Pinpoint the cell where the given text exists, returning its [x, y] midpoint coordinate. 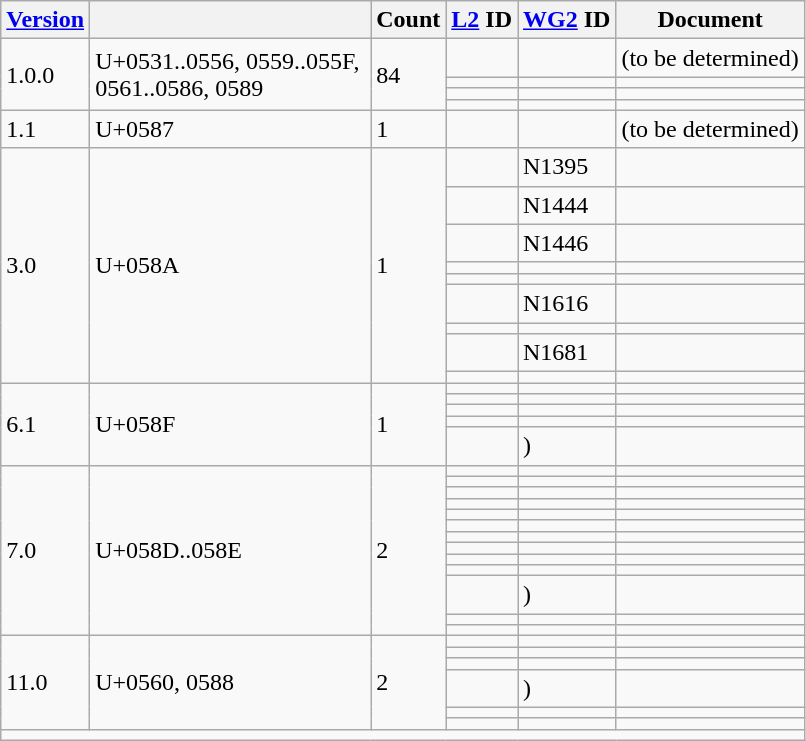
U+0587 [230, 129]
Version [46, 20]
L2 ID [482, 20]
3.0 [46, 266]
U+058A [230, 266]
6.1 [46, 424]
N1616 [567, 303]
84 [408, 74]
U+058F [230, 424]
1.1 [46, 129]
U+0531..0556, 0559..055F, 0561..0586, 0589 [230, 74]
1.0.0 [46, 74]
7.0 [46, 550]
11.0 [46, 682]
N1446 [567, 243]
U+0560, 0588 [230, 682]
U+058D..058E [230, 550]
Count [408, 20]
N1681 [567, 353]
Document [710, 20]
N1395 [567, 167]
WG2 ID [567, 20]
N1444 [567, 205]
